Output the (X, Y) coordinate of the center of the cell containing the given text.  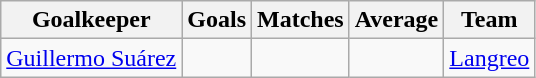
Goalkeeper (92, 20)
Average (396, 20)
Matches (301, 20)
Guillermo Suárez (92, 58)
Team (490, 20)
Langreo (490, 58)
Goals (217, 20)
